Determine the [x, y] coordinate at the center of the cell enclosing the given text.  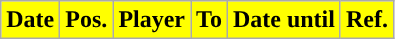
Ref. [366, 20]
To [210, 20]
Date until [284, 20]
Pos. [86, 20]
Player [152, 20]
Date [30, 20]
